Provide the (X, Y) coordinate of the cell's center where the given text is located.  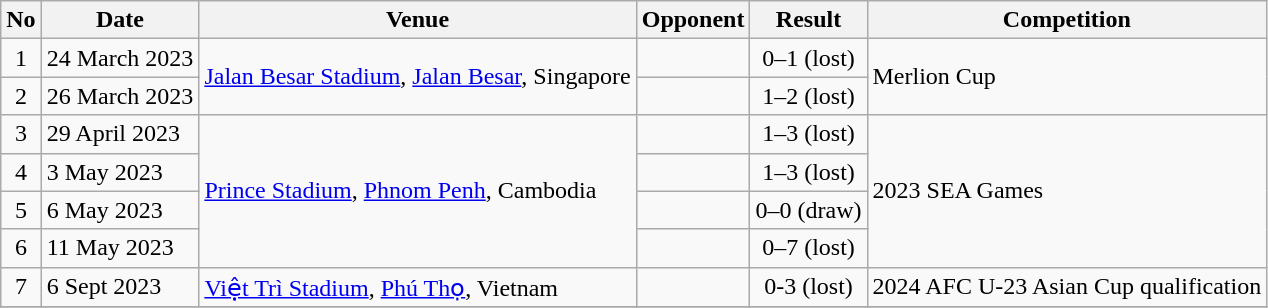
Result (808, 20)
Việt Trì Stadium, Phú Thọ, Vietnam (418, 287)
0–1 (lost) (808, 58)
3 May 2023 (120, 172)
1 (21, 58)
26 March 2023 (120, 96)
No (21, 20)
0–0 (draw) (808, 210)
24 March 2023 (120, 58)
Competition (1067, 20)
Date (120, 20)
2 (21, 96)
0–7 (lost) (808, 248)
6 May 2023 (120, 210)
Prince Stadium, Phnom Penh, Cambodia (418, 191)
Venue (418, 20)
6 (21, 248)
Opponent (693, 20)
11 May 2023 (120, 248)
5 (21, 210)
2023 SEA Games (1067, 191)
6 Sept 2023 (120, 287)
1–2 (lost) (808, 96)
Merlion Cup (1067, 77)
4 (21, 172)
7 (21, 287)
0-3 (lost) (808, 287)
Jalan Besar Stadium, Jalan Besar, Singapore (418, 77)
3 (21, 134)
29 April 2023 (120, 134)
2024 AFC U-23 Asian Cup qualification (1067, 287)
